Capture the cell that displays the provided text and extract its (x, y) central coordinate. 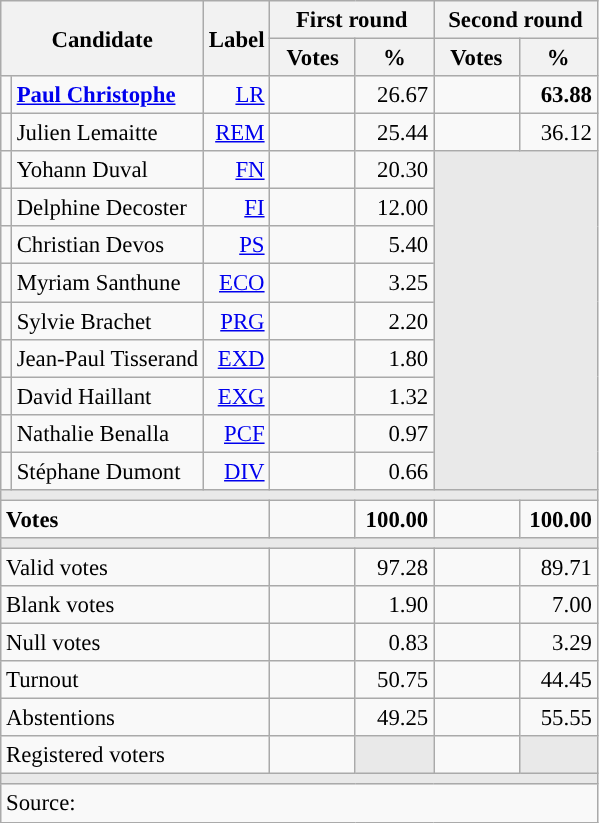
25.44 (394, 133)
Stéphane Dumont (107, 471)
PS (237, 245)
50.75 (394, 680)
Null votes (136, 643)
Candidate (102, 38)
20.30 (394, 170)
12.00 (394, 208)
Abstentions (136, 718)
LR (237, 95)
7.00 (558, 605)
44.45 (558, 680)
Registered voters (136, 755)
1.32 (394, 396)
Blank votes (136, 605)
Turnout (136, 680)
First round (352, 20)
Julien Lemaitte (107, 133)
PCF (237, 433)
3.29 (558, 643)
3.25 (394, 283)
0.83 (394, 643)
Christian Devos (107, 245)
55.55 (558, 718)
EXD (237, 358)
DIV (237, 471)
PRG (237, 321)
0.97 (394, 433)
FN (237, 170)
Nathalie Benalla (107, 433)
FI (237, 208)
Yohann Duval (107, 170)
Valid votes (136, 567)
97.28 (394, 567)
0.66 (394, 471)
89.71 (558, 567)
David Haillant (107, 396)
2.20 (394, 321)
Paul Christophe (107, 95)
Delphine Decoster (107, 208)
1.90 (394, 605)
REM (237, 133)
Jean-Paul Tisserand (107, 358)
5.40 (394, 245)
Sylvie Brachet (107, 321)
EXG (237, 396)
1.80 (394, 358)
Second round (516, 20)
36.12 (558, 133)
Myriam Santhune (107, 283)
Label (237, 38)
49.25 (394, 718)
Source: (299, 804)
63.88 (558, 95)
ECO (237, 283)
26.67 (394, 95)
